Output the (x, y) coordinate of the center of the cell containing the given text.  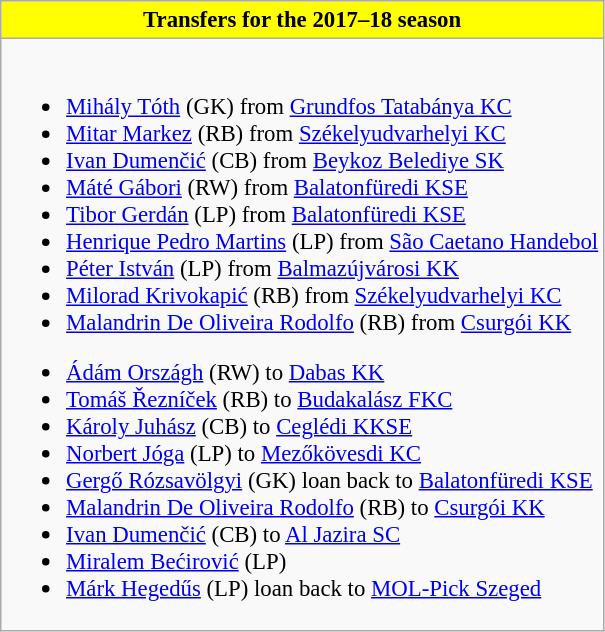
Transfers for the 2017–18 season (302, 20)
